Locate the cell with the specified text and output its [X, Y] center coordinate. 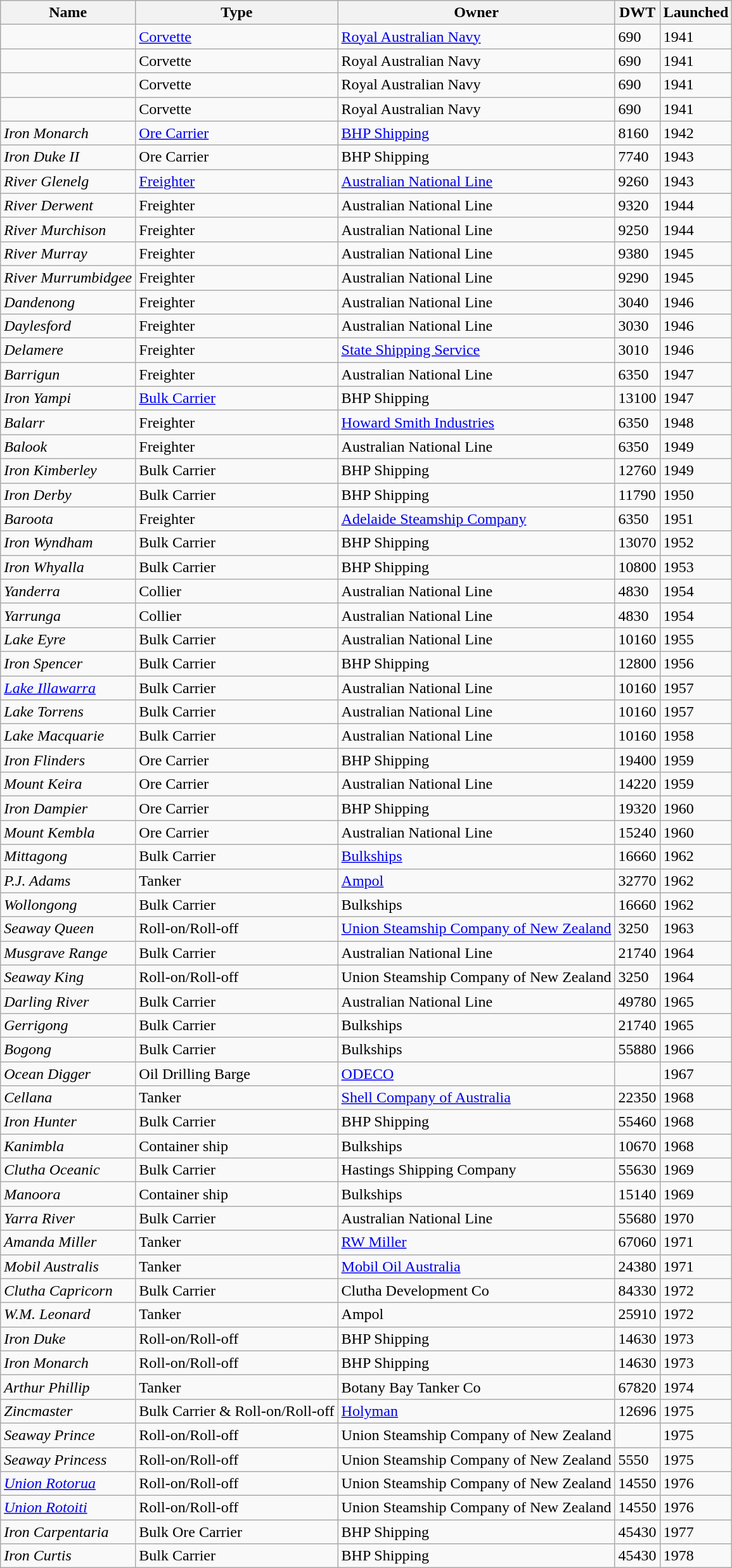
1951 [696, 519]
Lake Torrens [68, 712]
Type [237, 13]
49780 [638, 1001]
15140 [638, 1194]
55630 [638, 1170]
Clutha Oceanic [68, 1170]
Seaway King [68, 977]
Darling River [68, 1001]
Owner [477, 13]
Iron Hunter [68, 1122]
Botany Bay Tanker Co [477, 1387]
Union Rotoiti [68, 1508]
Mount Kembla [68, 832]
Iron Carpentaria [68, 1532]
9250 [638, 229]
Yarrunga [68, 615]
Iron Flinders [68, 760]
1966 [696, 1049]
Yarra River [68, 1218]
22350 [638, 1098]
1963 [696, 929]
P.J. Adams [68, 881]
Iron Spencer [68, 663]
Baroota [68, 519]
67820 [638, 1387]
DWT [638, 13]
Arthur Phillip [68, 1387]
3010 [638, 350]
9290 [638, 277]
19320 [638, 808]
Iron Duke II [68, 157]
1970 [696, 1218]
Lake Illawarra [68, 687]
12760 [638, 471]
3030 [638, 326]
32770 [638, 881]
10670 [638, 1146]
1967 [696, 1074]
19400 [638, 760]
Bogong [68, 1049]
Iron Yampi [68, 398]
Barrigun [68, 374]
Holyman [477, 1411]
13070 [638, 543]
1948 [696, 423]
9380 [638, 253]
55880 [638, 1049]
7740 [638, 157]
River Derwent [68, 205]
12800 [638, 663]
Ocean Digger [68, 1074]
Name [68, 13]
Iron Kimberley [68, 471]
1950 [696, 495]
Bulk Ore Carrier [237, 1532]
55460 [638, 1122]
Iron Duke [68, 1339]
1942 [696, 133]
Iron Derby [68, 495]
55680 [638, 1218]
Lake Macquarie [68, 736]
Mobil Oil Australia [477, 1266]
12696 [638, 1411]
Howard Smith Industries [477, 423]
1953 [696, 567]
8160 [638, 133]
Mount Keira [68, 784]
River Murray [68, 253]
1958 [696, 736]
25910 [638, 1315]
Seaway Princess [68, 1459]
11790 [638, 495]
Clutha Development Co [477, 1291]
Iron Curtis [68, 1556]
14220 [638, 784]
Amanda Miller [68, 1242]
1955 [696, 639]
Yanderra [68, 591]
W.M. Leonard [68, 1315]
Manoora [68, 1194]
Iron Dampier [68, 808]
River Glenelg [68, 181]
1952 [696, 543]
Seaway Queen [68, 929]
Iron Wyndham [68, 543]
Balook [68, 447]
84330 [638, 1291]
1956 [696, 663]
RW Miller [477, 1242]
Seaway Prince [68, 1435]
Oil Drilling Barge [237, 1074]
1978 [696, 1556]
Mobil Australis [68, 1266]
Gerrigong [68, 1025]
Dandenong [68, 302]
Hastings Shipping Company [477, 1170]
5550 [638, 1459]
15240 [638, 832]
Balarr [68, 423]
Adelaide Steamship Company [477, 519]
ODECO [477, 1074]
Launched [696, 13]
Cellana [68, 1098]
3040 [638, 302]
Kanimbla [68, 1146]
24380 [638, 1266]
Daylesford [68, 326]
9320 [638, 205]
1977 [696, 1532]
Wollongong [68, 905]
Lake Eyre [68, 639]
9260 [638, 181]
River Murrumbidgee [68, 277]
Clutha Capricorn [68, 1291]
River Murchison [68, 229]
Delamere [68, 350]
10800 [638, 567]
Union Rotorua [68, 1484]
67060 [638, 1242]
Musgrave Range [68, 953]
Bulk Carrier & Roll-on/Roll-off [237, 1411]
Zincmaster [68, 1411]
Mittagong [68, 857]
Iron Whyalla [68, 567]
Shell Company of Australia [477, 1098]
State Shipping Service [477, 350]
1974 [696, 1387]
13100 [638, 398]
